Return (x, y) of the center of cell containing provided text 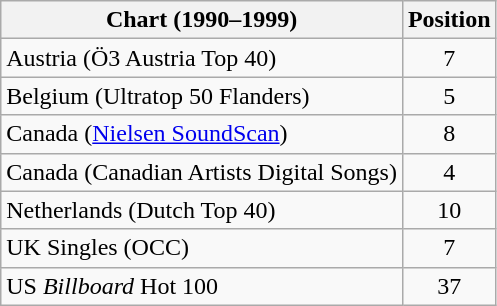
Position (449, 20)
4 (449, 172)
UK Singles (OCC) (202, 248)
US Billboard Hot 100 (202, 286)
Netherlands (Dutch Top 40) (202, 210)
Chart (1990–1999) (202, 20)
8 (449, 134)
Canada (Canadian Artists Digital Songs) (202, 172)
37 (449, 286)
5 (449, 96)
Belgium (Ultratop 50 Flanders) (202, 96)
Canada (Nielsen SoundScan) (202, 134)
Austria (Ö3 Austria Top 40) (202, 58)
10 (449, 210)
